For the text-containing cell, return its midpoint in (x, y) coordinate format. 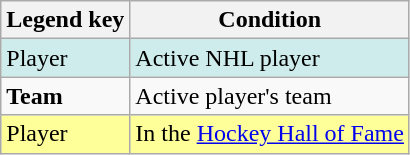
Team (66, 96)
Condition (270, 20)
In the Hockey Hall of Fame (270, 134)
Legend key (66, 20)
Active NHL player (270, 58)
Active player's team (270, 96)
